Provide the [X, Y] coordinate of the cell's center where the given text is located.  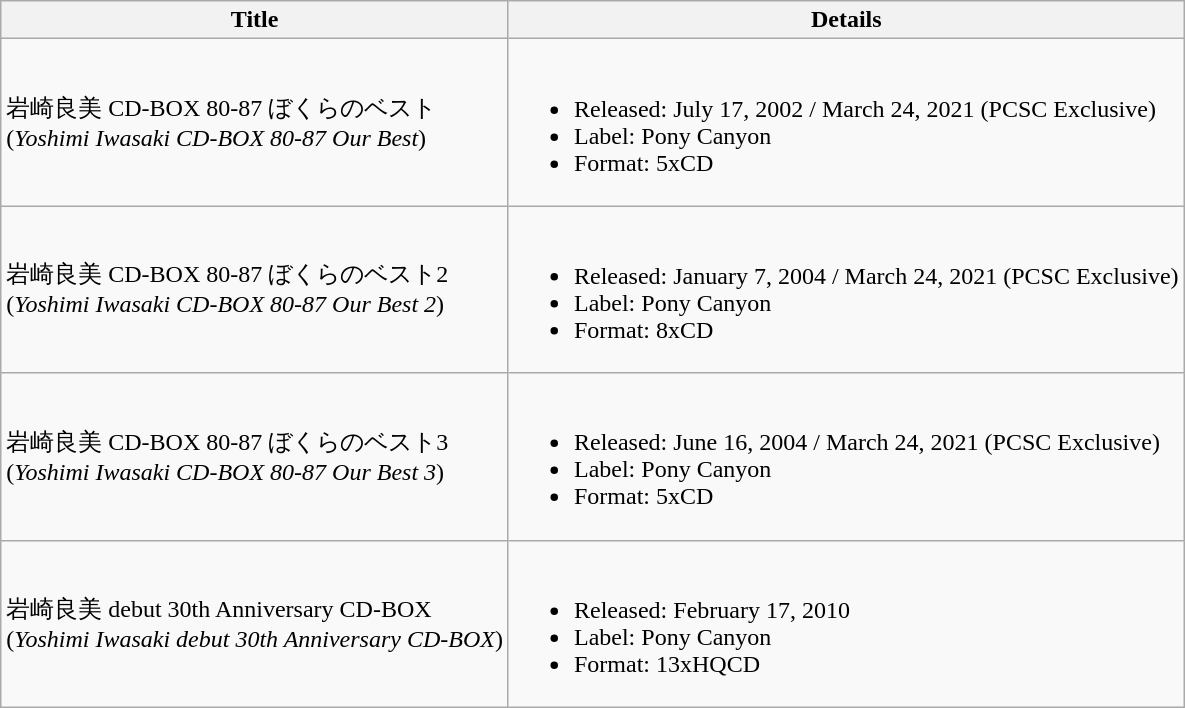
岩崎良美 debut 30th Anniversary CD-BOX(Yoshimi Iwasaki debut 30th Anniversary CD-BOX) [255, 624]
岩崎良美 CD-BOX 80-87 ぼくらのベスト3(Yoshimi Iwasaki CD-BOX 80-87 Our Best 3) [255, 456]
Title [255, 20]
Released: January 7, 2004 / March 24, 2021 (PCSC Exclusive)Label: Pony CanyonFormat: 8xCD [846, 290]
岩崎良美 CD-BOX 80-87 ぼくらのベスト2(Yoshimi Iwasaki CD-BOX 80-87 Our Best 2) [255, 290]
Details [846, 20]
Released: July 17, 2002 / March 24, 2021 (PCSC Exclusive)Label: Pony CanyonFormat: 5xCD [846, 122]
Released: February 17, 2010Label: Pony CanyonFormat: 13xHQCD [846, 624]
Released: June 16, 2004 / March 24, 2021 (PCSC Exclusive)Label: Pony CanyonFormat: 5xCD [846, 456]
岩崎良美 CD-BOX 80-87 ぼくらのベスト(Yoshimi Iwasaki CD-BOX 80-87 Our Best) [255, 122]
